Find where the given text appears and provide that cell's center as (X, Y) coordinate. 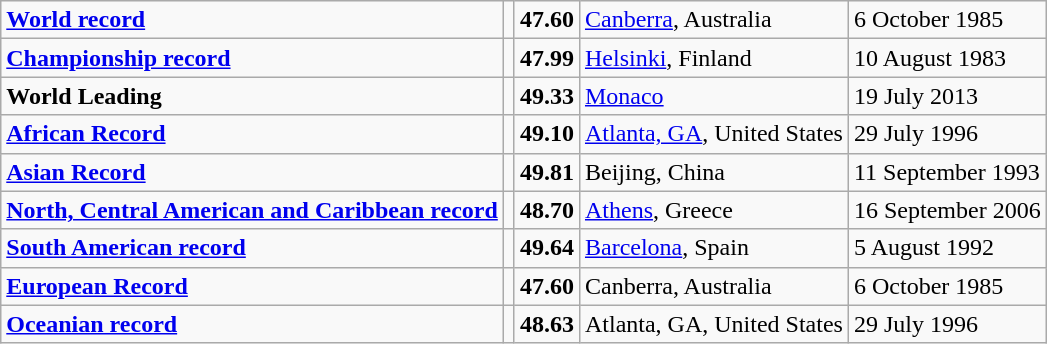
49.33 (546, 96)
Oceanian record (252, 324)
Monaco (714, 96)
Barcelona, Spain (714, 248)
5 August 1992 (947, 248)
11 September 1993 (947, 172)
North, Central American and Caribbean record (252, 210)
African Record (252, 134)
Asian Record (252, 172)
World record (252, 20)
16 September 2006 (947, 210)
47.99 (546, 58)
Helsinki, Finland (714, 58)
Beijing, China (714, 172)
48.63 (546, 324)
Athens, Greece (714, 210)
49.10 (546, 134)
49.64 (546, 248)
49.81 (546, 172)
19 July 2013 (947, 96)
Championship record (252, 58)
South American record (252, 248)
European Record (252, 286)
World Leading (252, 96)
48.70 (546, 210)
10 August 1983 (947, 58)
